Capture the cell that displays the provided text and extract its [x, y] central coordinate. 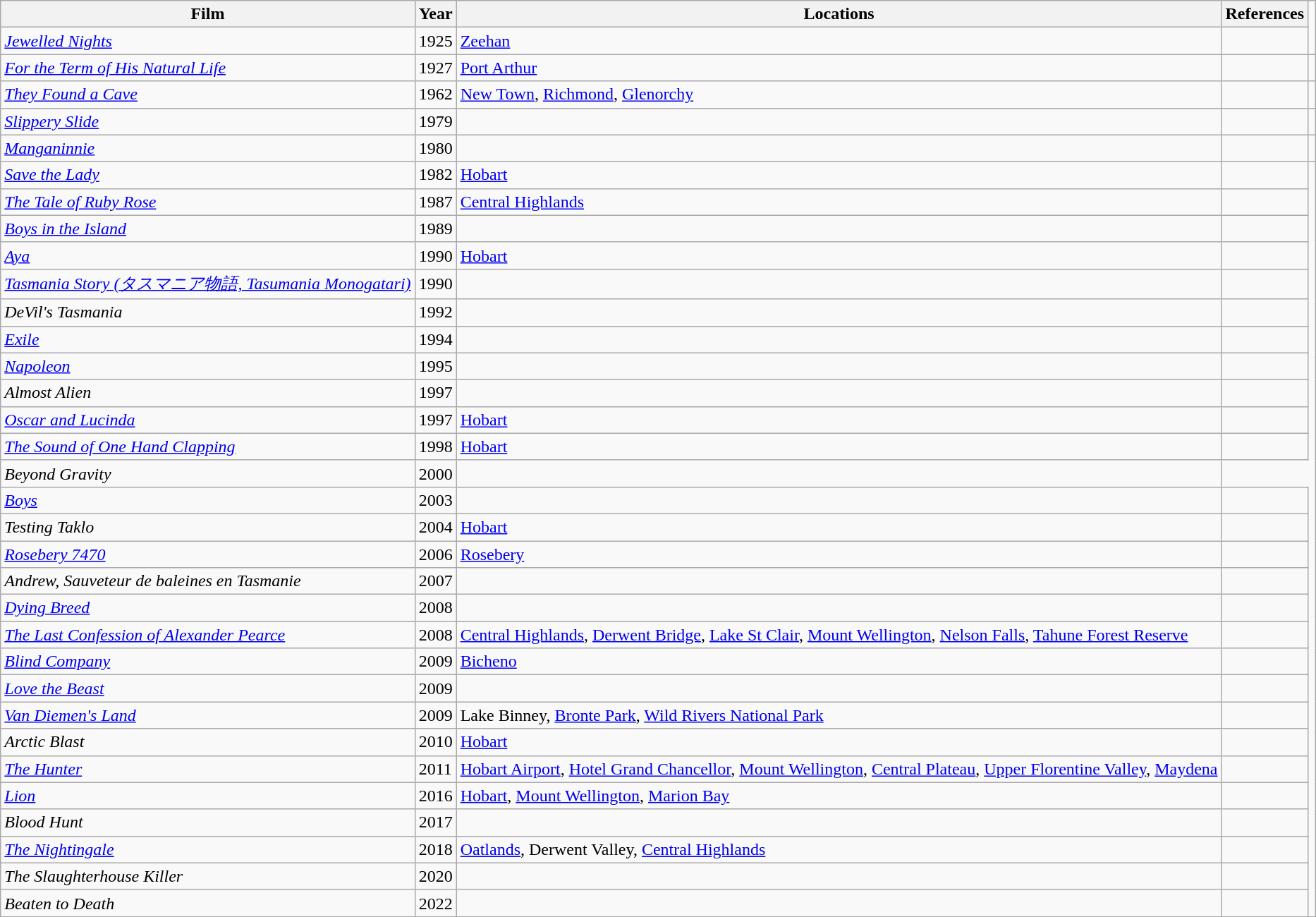
The Sound of One Hand Clapping [207, 447]
Zeehan [839, 41]
DeVil's Tasmania [207, 312]
2003 [436, 500]
2017 [436, 822]
Beyond Gravity [207, 473]
Central Highlands [839, 202]
1979 [436, 121]
Almost Alien [207, 393]
1992 [436, 312]
Aya [207, 255]
1980 [436, 148]
2006 [436, 554]
Hobart, Mount Wellington, Marion Bay [839, 796]
Lion [207, 796]
Van Diemen's Land [207, 715]
2010 [436, 742]
Dying Breed [207, 608]
Napoleon [207, 366]
1925 [436, 41]
Testing Taklo [207, 527]
2016 [436, 796]
Andrew, Sauveteur de baleines en Tasmanie [207, 581]
Blood Hunt [207, 822]
Rosebery 7470 [207, 554]
2018 [436, 849]
The Last Confession of Alexander Pearce [207, 635]
2020 [436, 876]
Year [436, 14]
Jewelled Nights [207, 41]
1987 [436, 202]
For the Term of His Natural Life [207, 68]
The Nightingale [207, 849]
1927 [436, 68]
Manganinnie [207, 148]
Rosebery [839, 554]
1995 [436, 366]
Bicheno [839, 662]
Oscar and Lucinda [207, 420]
Port Arthur [839, 68]
Hobart Airport, Hotel Grand Chancellor, Mount Wellington, Central Plateau, Upper Florentine Valley, Maydena [839, 769]
Exile [207, 339]
The Tale of Ruby Rose [207, 202]
Film [207, 14]
Lake Binney, Bronte Park, Wild Rivers National Park [839, 715]
They Found a Cave [207, 95]
1998 [436, 447]
Save the Lady [207, 175]
2007 [436, 581]
References [1265, 14]
Arctic Blast [207, 742]
2011 [436, 769]
Central Highlands, Derwent Bridge, Lake St Clair, Mount Wellington, Nelson Falls, Tahune Forest Reserve [839, 635]
2004 [436, 527]
Boys [207, 500]
New Town, Richmond, Glenorchy [839, 95]
Tasmania Story (タスマニア物語, Tasumania Monogatari) [207, 284]
2022 [436, 903]
Beaten to Death [207, 903]
The Slaughterhouse Killer [207, 876]
Love the Beast [207, 688]
1962 [436, 95]
1989 [436, 229]
Blind Company [207, 662]
Locations [839, 14]
2000 [436, 473]
Boys in the Island [207, 229]
1994 [436, 339]
Oatlands, Derwent Valley, Central Highlands [839, 849]
1982 [436, 175]
Slippery Slide [207, 121]
The Hunter [207, 769]
